For the text-containing cell, return its midpoint in (X, Y) coordinate format. 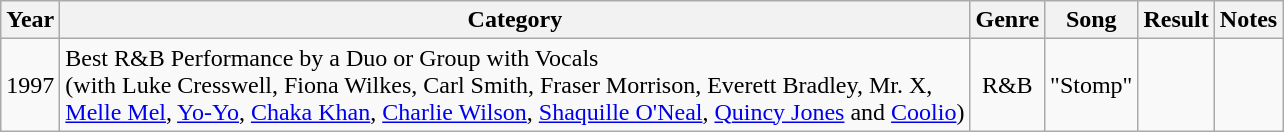
R&B (1008, 85)
Result (1176, 20)
Notes (1248, 20)
"Stomp" (1092, 85)
Year (30, 20)
Genre (1008, 20)
Song (1092, 20)
1997 (30, 85)
Category (515, 20)
